Return [x, y] of the center of cell containing provided text 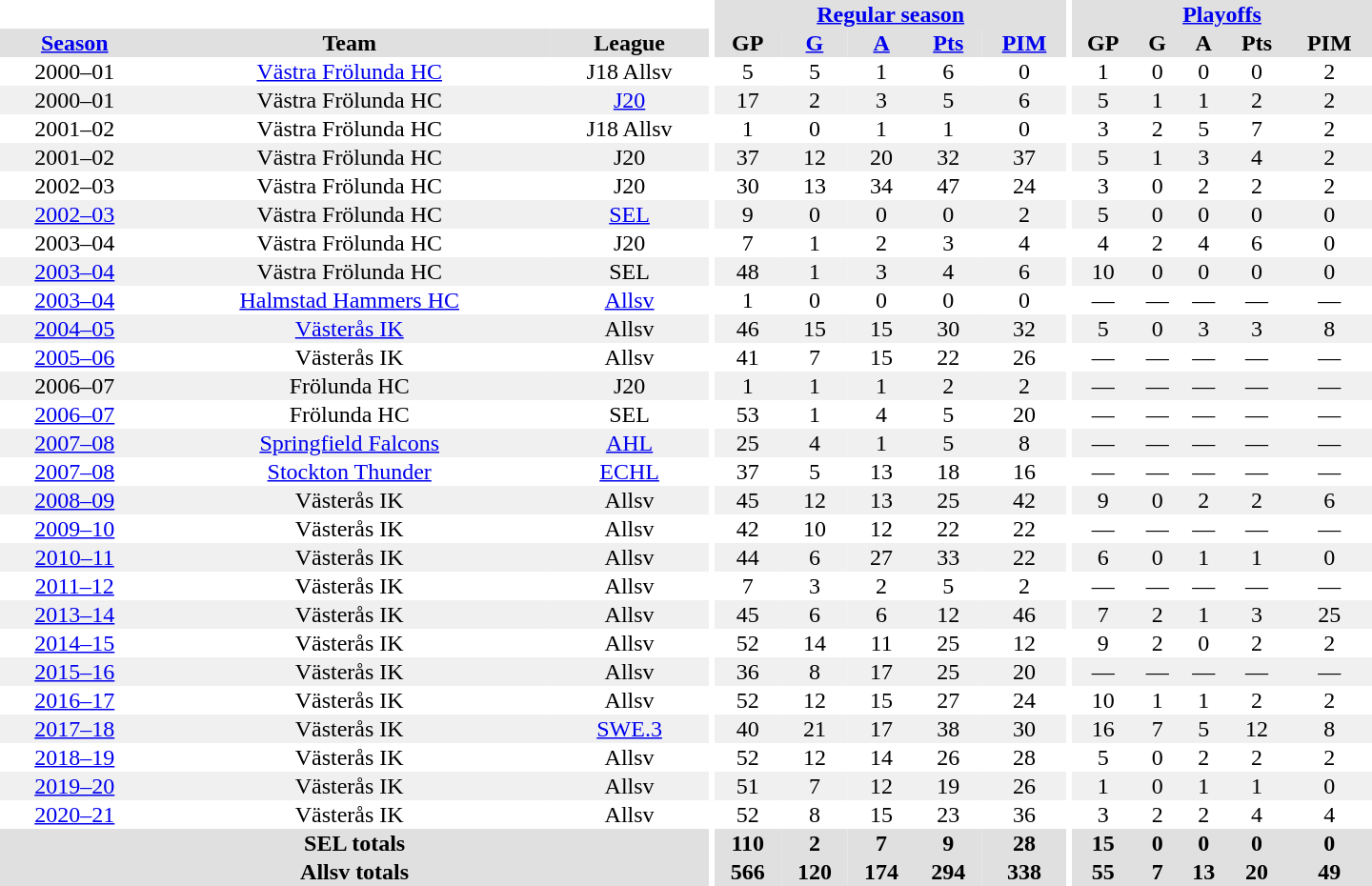
44 [748, 557]
2004–05 [74, 329]
SWE.3 [629, 729]
294 [948, 872]
Regular season [891, 14]
2016–17 [74, 700]
2018–19 [74, 757]
2011–12 [74, 586]
2020–21 [74, 815]
SEL totals [354, 843]
53 [748, 414]
23 [948, 815]
Season [74, 43]
38 [948, 729]
Team [350, 43]
Playoffs [1221, 14]
2015–16 [74, 672]
174 [881, 872]
2013–14 [74, 614]
110 [748, 843]
Springfield Falcons [350, 443]
2019–20 [74, 786]
41 [748, 357]
40 [748, 729]
34 [881, 186]
ECHL [629, 472]
47 [948, 186]
11 [881, 643]
338 [1023, 872]
49 [1329, 872]
33 [948, 557]
48 [748, 272]
2009–10 [74, 529]
21 [815, 729]
Allsv totals [354, 872]
League [629, 43]
566 [748, 872]
55 [1103, 872]
2017–18 [74, 729]
120 [815, 872]
19 [948, 786]
2010–11 [74, 557]
51 [748, 786]
Stockton Thunder [350, 472]
AHL [629, 443]
18 [948, 472]
2005–06 [74, 357]
2014–15 [74, 643]
2008–09 [74, 500]
Halmstad Hammers HC [350, 300]
